Identify which cell holds the provided text, then report its [x, y] central coordinate. 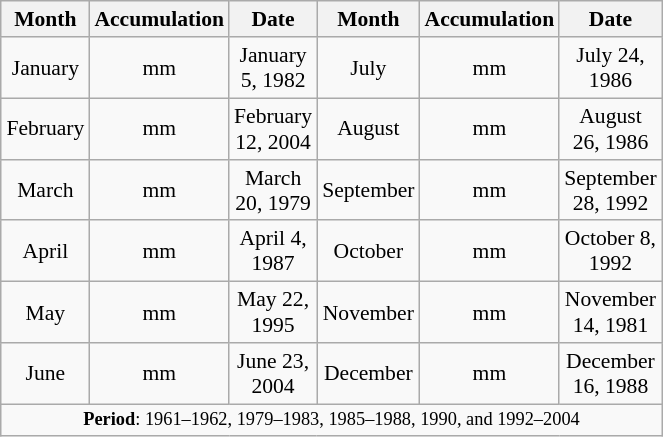
May 22, 1995 [273, 312]
April 4, 1987 [273, 250]
January 5, 1982 [273, 68]
April [45, 250]
November 14, 1981 [610, 312]
September 28, 1992 [610, 190]
November [368, 312]
July [368, 68]
October 8, 1992 [610, 250]
February 12, 2004 [273, 128]
September [368, 190]
June 23, 2004 [273, 374]
Period: 1961–1962, 1979–1983, 1985–1988, 1990, and 1992–2004 [331, 420]
May [45, 312]
March 20, 1979 [273, 190]
October [368, 250]
July 24, 1986 [610, 68]
December 16, 1988 [610, 374]
January [45, 68]
February [45, 128]
March [45, 190]
August 26, 1986 [610, 128]
August [368, 128]
June [45, 374]
December [368, 374]
